Determine the (x, y) coordinate at the center of the cell enclosing the given text.  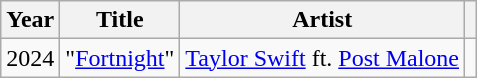
Title (120, 20)
Taylor Swift ft. Post Malone (322, 58)
Year (30, 20)
Artist (322, 20)
"Fortnight" (120, 58)
2024 (30, 58)
